Detect which cell encompasses the target text, then output its (x, y) center coordinate. 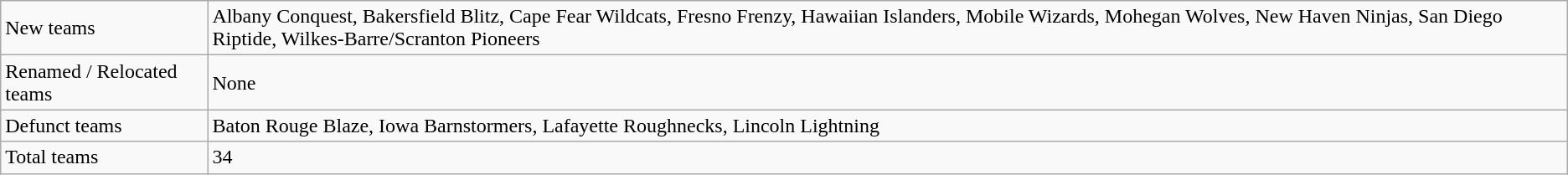
Defunct teams (104, 126)
34 (888, 157)
Baton Rouge Blaze, Iowa Barnstormers, Lafayette Roughnecks, Lincoln Lightning (888, 126)
New teams (104, 28)
Total teams (104, 157)
Renamed / Relocated teams (104, 82)
None (888, 82)
